Identify which cell holds the provided text, then report its [X, Y] central coordinate. 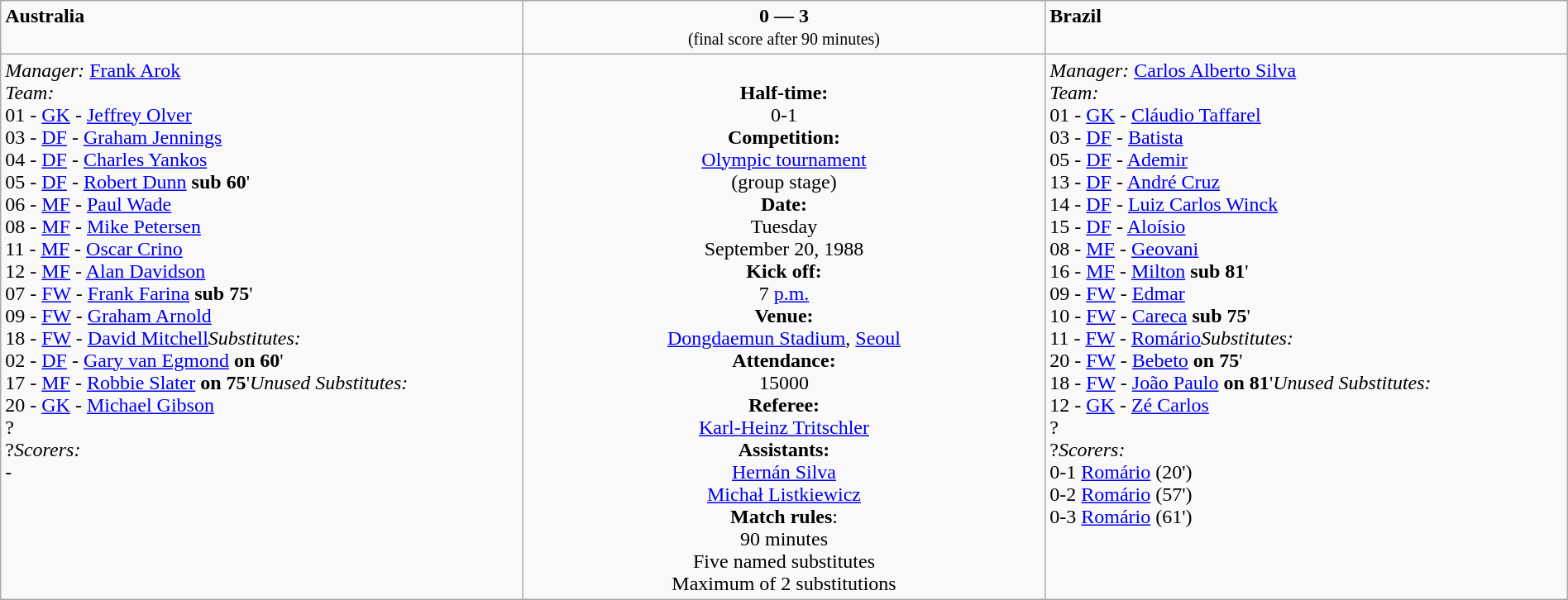
Australia [262, 28]
0 — 3(final score after 90 minutes) [784, 28]
Brazil [1307, 28]
